Return the [x, y] coordinate for the center point of the cell that contains the specified text.  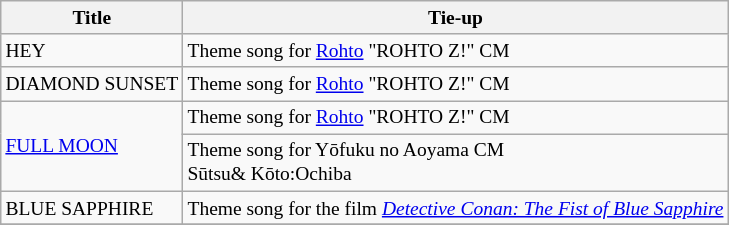
Theme song for the film Detective Conan: The Fist of Blue Sapphire [456, 208]
HEY [92, 50]
Tie-up [456, 18]
FULL MOON [92, 146]
Title [92, 18]
DIAMOND SUNSET [92, 84]
BLUE SAPPHIRE [92, 208]
Theme song for Yōfuku no Aoyama CMSūtsu& Kōto:Ochiba [456, 162]
